Find where the given text appears and provide that cell's center as [x, y] coordinate. 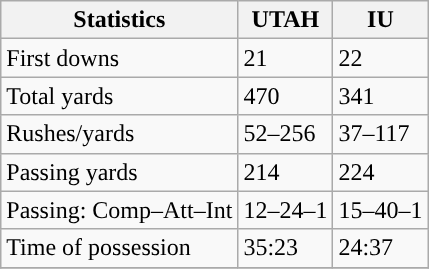
37–117 [380, 134]
Time of possession [120, 248]
52–256 [286, 134]
35:23 [286, 248]
UTAH [286, 20]
15–40–1 [380, 210]
341 [380, 96]
21 [286, 58]
Passing yards [120, 172]
Statistics [120, 20]
First downs [120, 58]
12–24–1 [286, 210]
470 [286, 96]
Rushes/yards [120, 134]
22 [380, 58]
IU [380, 20]
24:37 [380, 248]
Total yards [120, 96]
214 [286, 172]
224 [380, 172]
Passing: Comp–Att–Int [120, 210]
